Provide the [X, Y] coordinate of the cell's center where the given text is located.  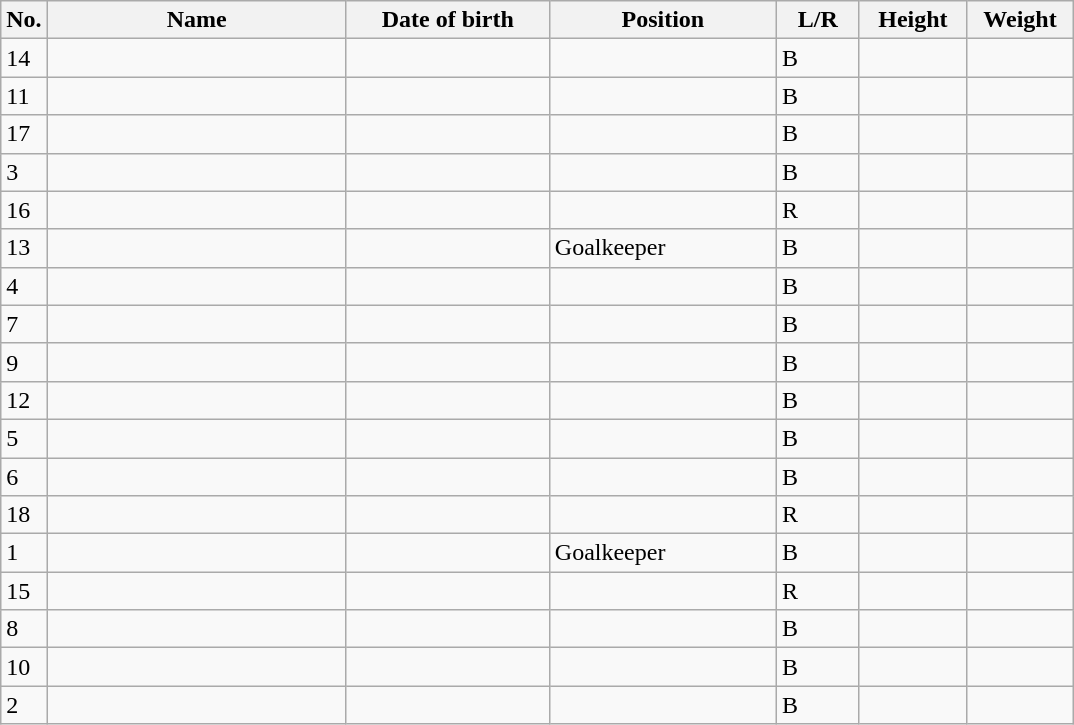
8 [24, 629]
14 [24, 58]
No. [24, 20]
Height [912, 20]
17 [24, 134]
5 [24, 438]
13 [24, 248]
2 [24, 705]
6 [24, 477]
11 [24, 96]
9 [24, 362]
Name [196, 20]
12 [24, 400]
7 [24, 324]
16 [24, 210]
Weight [1020, 20]
4 [24, 286]
Date of birth [448, 20]
L/R [818, 20]
3 [24, 172]
18 [24, 515]
Position [662, 20]
10 [24, 667]
1 [24, 553]
15 [24, 591]
